Detect which cell encompasses the target text, then output its [x, y] center coordinate. 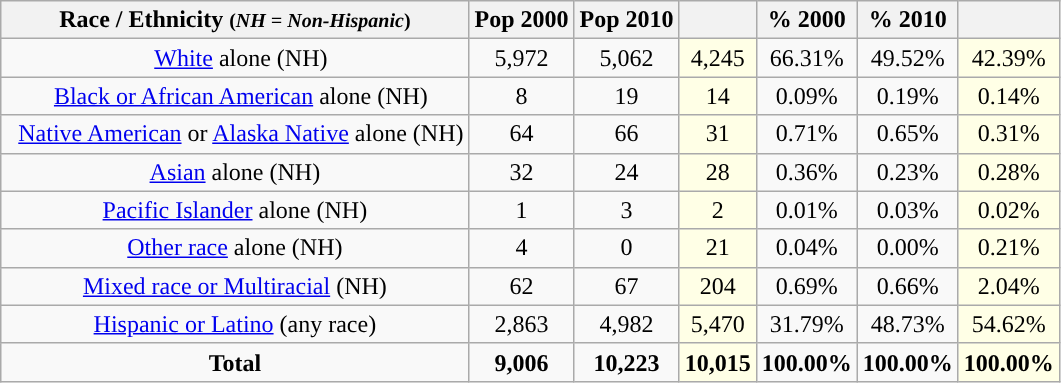
48.73% [908, 324]
5,972 [522, 58]
3 [626, 210]
21 [718, 248]
0.21% [1008, 248]
4 [522, 248]
14 [718, 96]
Other race alone (NH) [235, 248]
31.79% [806, 324]
Pacific Islander alone (NH) [235, 210]
4,245 [718, 58]
0.00% [908, 248]
62 [522, 286]
32 [522, 172]
0.36% [806, 172]
Asian alone (NH) [235, 172]
0.71% [806, 134]
Hispanic or Latino (any race) [235, 324]
% 2000 [806, 20]
31 [718, 134]
Pop 2010 [626, 20]
4,982 [626, 324]
0.31% [1008, 134]
Pop 2000 [522, 20]
0.02% [1008, 210]
64 [522, 134]
0.65% [908, 134]
0.28% [1008, 172]
Black or African American alone (NH) [235, 96]
1 [522, 210]
0 [626, 248]
10,223 [626, 362]
0.23% [908, 172]
54.62% [1008, 324]
42.39% [1008, 58]
0.66% [908, 286]
0.19% [908, 96]
2,863 [522, 324]
10,015 [718, 362]
19 [626, 96]
0.03% [908, 210]
0.69% [806, 286]
0.14% [1008, 96]
% 2010 [908, 20]
8 [522, 96]
0.04% [806, 248]
0.09% [806, 96]
2 [718, 210]
204 [718, 286]
9,006 [522, 362]
Native American or Alaska Native alone (NH) [235, 134]
28 [718, 172]
49.52% [908, 58]
Total [235, 362]
66.31% [806, 58]
5,470 [718, 324]
66 [626, 134]
67 [626, 286]
5,062 [626, 58]
Mixed race or Multiracial (NH) [235, 286]
Race / Ethnicity (NH = Non-Hispanic) [235, 20]
2.04% [1008, 286]
0.01% [806, 210]
White alone (NH) [235, 58]
24 [626, 172]
